Capture the cell that displays the provided text and extract its (X, Y) central coordinate. 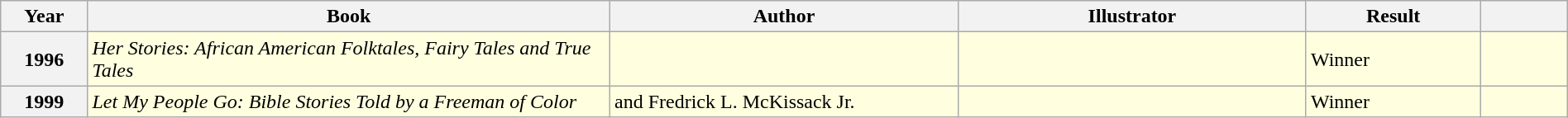
Illustrator (1131, 17)
Let My People Go: Bible Stories Told by a Freeman of Color (349, 101)
Result (1393, 17)
1996 (45, 59)
Year (45, 17)
Her Stories: African American Folktales, Fairy Tales and True Tales (349, 59)
and Fredrick L. McKissack Jr. (784, 101)
Book (349, 17)
Author (784, 17)
1999 (45, 101)
